Identify which cell holds the provided text, then report its [X, Y] central coordinate. 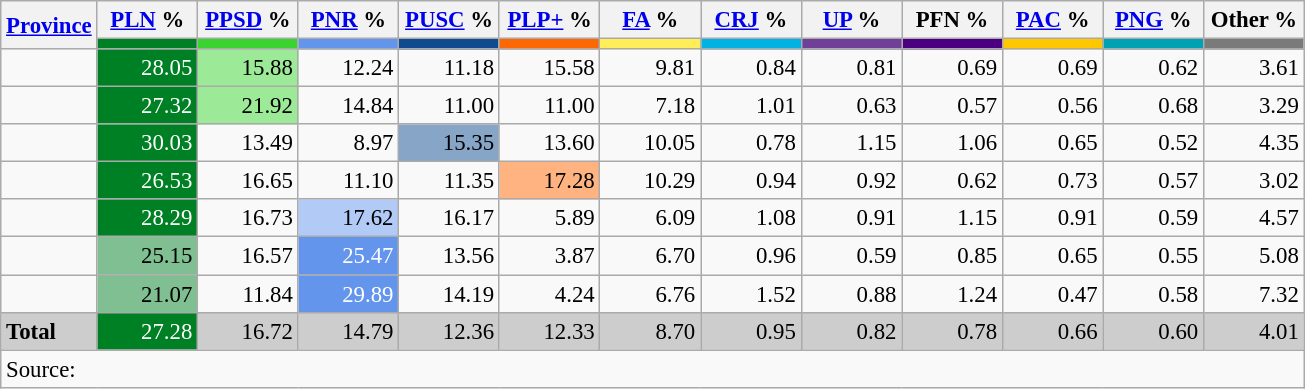
17.62 [348, 219]
1.06 [952, 143]
1.24 [952, 294]
14.19 [450, 294]
10.05 [650, 143]
12.33 [550, 331]
28.29 [148, 219]
0.68 [1154, 106]
0.88 [852, 294]
29.89 [348, 294]
13.56 [450, 256]
17.28 [550, 181]
25.47 [348, 256]
FA % [650, 20]
5.08 [1254, 256]
4.57 [1254, 219]
0.60 [1154, 331]
4.35 [1254, 143]
4.24 [550, 294]
15.35 [450, 143]
12.36 [450, 331]
16.57 [248, 256]
9.81 [650, 68]
CRJ % [752, 20]
26.53 [148, 181]
14.79 [348, 331]
0.82 [852, 331]
0.84 [752, 68]
27.28 [148, 331]
PFN % [952, 20]
30.03 [148, 143]
12.24 [348, 68]
PLN % [148, 20]
3.02 [1254, 181]
0.95 [752, 331]
0.58 [1154, 294]
7.18 [650, 106]
PNR % [348, 20]
6.70 [650, 256]
Other % [1254, 20]
PUSC % [450, 20]
27.32 [148, 106]
28.05 [148, 68]
Total [49, 331]
11.10 [348, 181]
3.87 [550, 256]
0.85 [952, 256]
0.52 [1154, 143]
3.29 [1254, 106]
3.61 [1254, 68]
8.70 [650, 331]
0.56 [1052, 106]
15.58 [550, 68]
16.17 [450, 219]
7.32 [1254, 294]
6.09 [650, 219]
8.97 [348, 143]
6.76 [650, 294]
11.35 [450, 181]
1.01 [752, 106]
5.89 [550, 219]
21.92 [248, 106]
UP % [852, 20]
0.96 [752, 256]
0.92 [852, 181]
14.84 [348, 106]
0.94 [752, 181]
13.49 [248, 143]
25.15 [148, 256]
PPSD % [248, 20]
11.18 [450, 68]
0.63 [852, 106]
11.84 [248, 294]
16.72 [248, 331]
0.66 [1052, 331]
0.81 [852, 68]
Province [49, 25]
1.52 [752, 294]
Source: [652, 369]
0.55 [1154, 256]
1.08 [752, 219]
15.88 [248, 68]
0.73 [1052, 181]
16.73 [248, 219]
16.65 [248, 181]
4.01 [1254, 331]
10.29 [650, 181]
PAC % [1052, 20]
21.07 [148, 294]
PLP+ % [550, 20]
13.60 [550, 143]
0.47 [1052, 294]
PNG % [1154, 20]
